From the cell containing the given text, extract its center point as [x, y] coordinate. 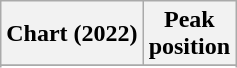
Peakposition [189, 34]
Chart (2022) [72, 34]
